Return [X, Y] of the center of cell containing provided text 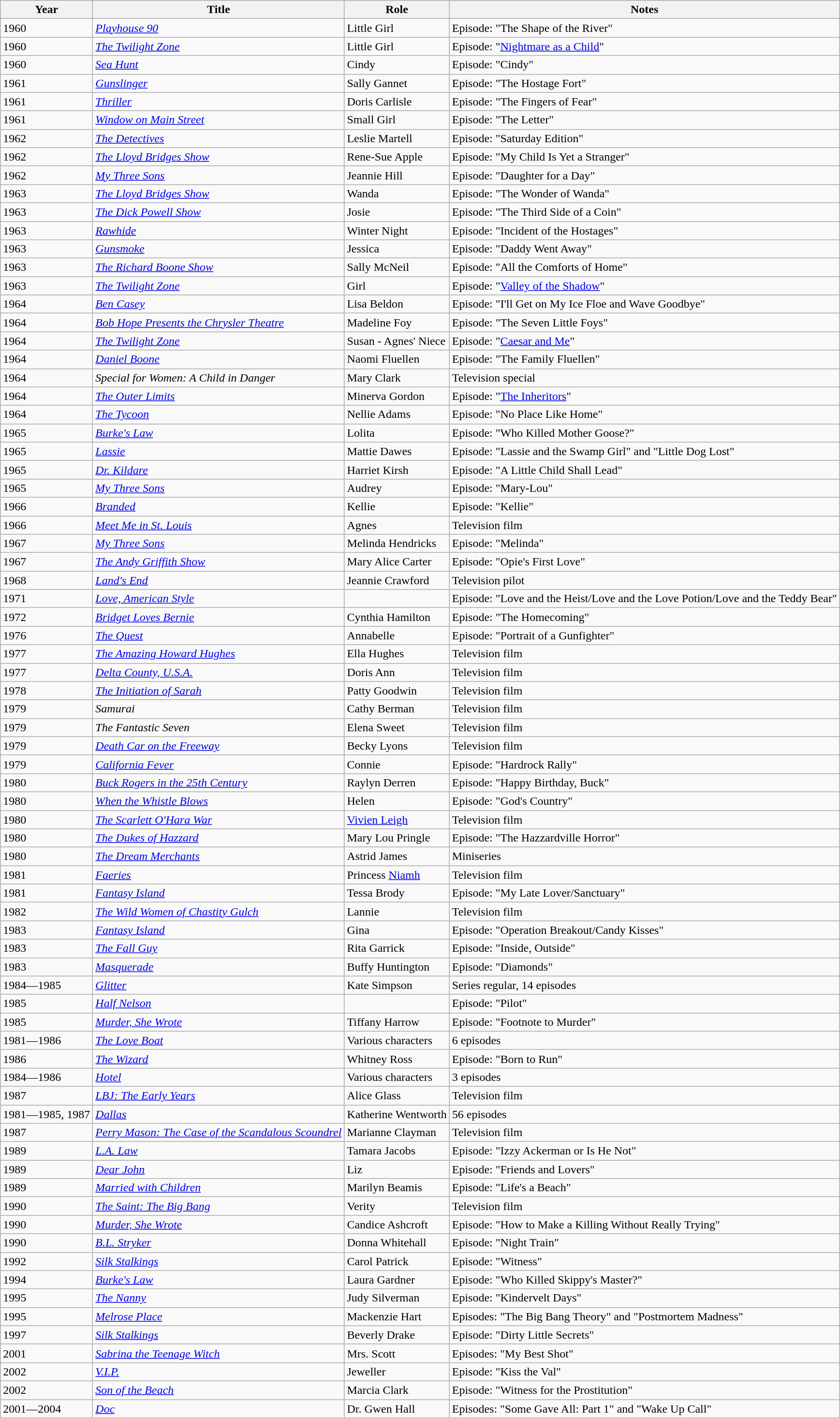
Daniel Boone [219, 359]
Episode: "Night Train" [644, 1243]
Sally Gannet [397, 83]
Lannie [397, 912]
Gina [397, 930]
Rawhide [219, 231]
Jeweller [397, 1372]
Episode: "Saturday Edition" [644, 138]
Episode: "Kindervelt Days" [644, 1298]
Gunslinger [219, 83]
Episode: "The Third Side of a Coin" [644, 212]
Episode: "A Little Child Shall Lead" [644, 470]
Episode: "Witness" [644, 1261]
Verity [397, 1206]
Episode: "Kellie" [644, 506]
Episode: "All the Comforts of Home" [644, 267]
Girl [397, 286]
Episode: "Valley of the Shadow" [644, 286]
Episode: "Inside, Outside" [644, 948]
Death Car on the Freeway [219, 746]
2001 [46, 1353]
Tiffany Harrow [397, 1022]
1971 [46, 599]
Ella Hughes [397, 654]
Episode: "The Inheritors" [644, 396]
Liz [397, 1169]
1992 [46, 1261]
Connie [397, 764]
Becky Lyons [397, 746]
Faeries [219, 875]
Episode: "Melinda" [644, 544]
Jeannie Hill [397, 175]
The Detectives [219, 138]
Branded [219, 506]
Mrs. Scott [397, 1353]
Whitney Ross [397, 1059]
Episode: "The Homecoming" [644, 617]
V.I.P. [219, 1372]
Dear John [219, 1169]
Episode: "Portrait of a Gunfighter" [644, 635]
Donna Whitehall [397, 1243]
1982 [46, 912]
Vivien Leigh [397, 820]
Episode: "The Wonder of Wanda" [644, 193]
1994 [46, 1280]
Episode: "Love and the Heist/Love and the Love Potion/Love and the Teddy Bear" [644, 599]
1997 [46, 1335]
Laura Gardner [397, 1280]
Winter Night [397, 231]
L.A. Law [219, 1151]
Lisa Beldon [397, 304]
Episode: "Opie's First Love" [644, 562]
Perry Mason: The Case of the Scandalous Scoundrel [219, 1133]
Episode: "Dirty Little Secrets" [644, 1335]
3 episodes [644, 1077]
Mary Lou Pringle [397, 838]
Cathy Berman [397, 709]
Episode: "The Hazzardville Horror" [644, 838]
Series regular, 14 episodes [644, 985]
Jessica [397, 249]
Son of the Beach [219, 1390]
Bridget Loves Bernie [219, 617]
Tessa Brody [397, 893]
Madeline Foy [397, 323]
Land's End [219, 580]
1981—1985, 1987 [46, 1114]
The Saint: The Big Bang [219, 1206]
The Amazing Howard Hughes [219, 654]
Buck Rogers in the 25th Century [219, 783]
Leslie Martell [397, 138]
6 episodes [644, 1040]
Role [397, 10]
2001—2004 [46, 1409]
Agnes [397, 525]
Episode: "God's Country" [644, 801]
California Fever [219, 764]
1984—1985 [46, 985]
Episode: "The Letter" [644, 120]
Doris Ann [397, 672]
Half Nelson [219, 1004]
LBJ: The Early Years [219, 1095]
Episode: "Izzy Ackerman or Is He Not" [644, 1151]
The Fall Guy [219, 948]
Buffy Huntington [397, 967]
Episode: "No Place Like Home" [644, 414]
Episode: "Born to Run" [644, 1059]
Annabelle [397, 635]
Dr. Gwen Hall [397, 1409]
The Tycoon [219, 414]
Sabrina the Teenage Witch [219, 1353]
Episode: "The Seven Little Foys" [644, 323]
Married with Children [219, 1188]
The Scarlett O'Hara War [219, 820]
Minerva Gordon [397, 396]
Wanda [397, 193]
The Outer Limits [219, 396]
Episodes: "My Best Shot" [644, 1353]
Episode: "The Shape of the River" [644, 28]
Episode: "My Late Lover/Sanctuary" [644, 893]
56 episodes [644, 1114]
Episode: "My Child Is Yet a Stranger" [644, 157]
Carol Patrick [397, 1261]
Episode: "Footnote to Murder" [644, 1022]
Episode: "Mary-Lou" [644, 488]
The Nanny [219, 1298]
Naomi Fluellen [397, 359]
Episode: "Witness for the Prostitution" [644, 1390]
Doris Carlisle [397, 102]
Episode: "How to Make a Killing Without Really Trying" [644, 1225]
Playhouse 90 [219, 28]
Marilyn Beamis [397, 1188]
The Love Boat [219, 1040]
1968 [46, 580]
Episodes: "Some Gave All: Part 1" and "Wake Up Call" [644, 1409]
Marianne Clayman [397, 1133]
Harriet Kirsh [397, 470]
Princess Niamh [397, 875]
The Dick Powell Show [219, 212]
Episode: "Hardrock Rally" [644, 764]
1972 [46, 617]
Episode: "Who Killed Skippy's Master?" [644, 1280]
Episode: "Friends and Lovers" [644, 1169]
Episode: "Happy Birthday, Buck" [644, 783]
Episode: "Pilot" [644, 1004]
Episode: "Who Killed Mother Goose?" [644, 433]
Rene-Sue Apple [397, 157]
The Dream Merchants [219, 857]
Meet Me in St. Louis [219, 525]
Helen [397, 801]
Year [46, 10]
Dr. Kildare [219, 470]
Episode: "Caesar and Me" [644, 341]
The Andy Griffith Show [219, 562]
When the Whistle Blows [219, 801]
Susan - Agnes' Niece [397, 341]
Mattie Dawes [397, 451]
The Dukes of Hazzard [219, 838]
Mackenzie Hart [397, 1316]
Episode: "Diamonds" [644, 967]
The Wizard [219, 1059]
Judy Silverman [397, 1298]
Sally McNeil [397, 267]
Kellie [397, 506]
Masquerade [219, 967]
Television special [644, 378]
Melinda Hendricks [397, 544]
Episode: "I'll Get on My Ice Floe and Wave Goodbye" [644, 304]
The Quest [219, 635]
Doc [219, 1409]
Episode: "Cindy" [644, 65]
Audrey [397, 488]
Cindy [397, 65]
Jeannie Crawford [397, 580]
Episode: "The Fingers of Fear" [644, 102]
Title [219, 10]
Sea Hunt [219, 65]
Episode: "Life's a Beach" [644, 1188]
Television pilot [644, 580]
Love, American Style [219, 599]
Melrose Place [219, 1316]
Beverly Drake [397, 1335]
Episode: "The Hostage Fort" [644, 83]
Window on Main Street [219, 120]
Hotel [219, 1077]
Miniseries [644, 857]
Marcia Clark [397, 1390]
Special for Women: A Child in Danger [219, 378]
1981—1986 [46, 1040]
The Wild Women of Chastity Gulch [219, 912]
Episode: "The Family Fluellen" [644, 359]
Episode: "Kiss the Val" [644, 1372]
Tamara Jacobs [397, 1151]
B.L. Stryker [219, 1243]
Raylyn Derren [397, 783]
Patty Goodwin [397, 691]
Candice Ashcroft [397, 1225]
1978 [46, 691]
1976 [46, 635]
Cynthia Hamilton [397, 617]
The Fantastic Seven [219, 727]
1986 [46, 1059]
Episodes: "The Big Bang Theory" and "Postmortem Madness" [644, 1316]
Kate Simpson [397, 985]
Josie [397, 212]
Episode: "Operation Breakout/Candy Kisses" [644, 930]
Mary Clark [397, 378]
Delta County, U.S.A. [219, 672]
Small Girl [397, 120]
Alice Glass [397, 1095]
Lassie [219, 451]
The Richard Boone Show [219, 267]
Glitter [219, 985]
Lolita [397, 433]
Astrid James [397, 857]
Thriller [219, 102]
Episode: "Daughter for a Day" [644, 175]
Notes [644, 10]
Rita Garrick [397, 948]
Ben Casey [219, 304]
The Initiation of Sarah [219, 691]
Nellie Adams [397, 414]
Gunsmoke [219, 249]
Elena Sweet [397, 727]
Katherine Wentworth [397, 1114]
1984—1986 [46, 1077]
Episode: "Daddy Went Away" [644, 249]
Episode: "Nightmare as a Child" [644, 46]
Bob Hope Presents the Chrysler Theatre [219, 323]
Mary Alice Carter [397, 562]
Episode: "Incident of the Hostages" [644, 231]
Episode: "Lassie and the Swamp Girl" and "Little Dog Lost" [644, 451]
Samurai [219, 709]
Dallas [219, 1114]
